Output the [X, Y] coordinate of the center of the cell containing the given text.  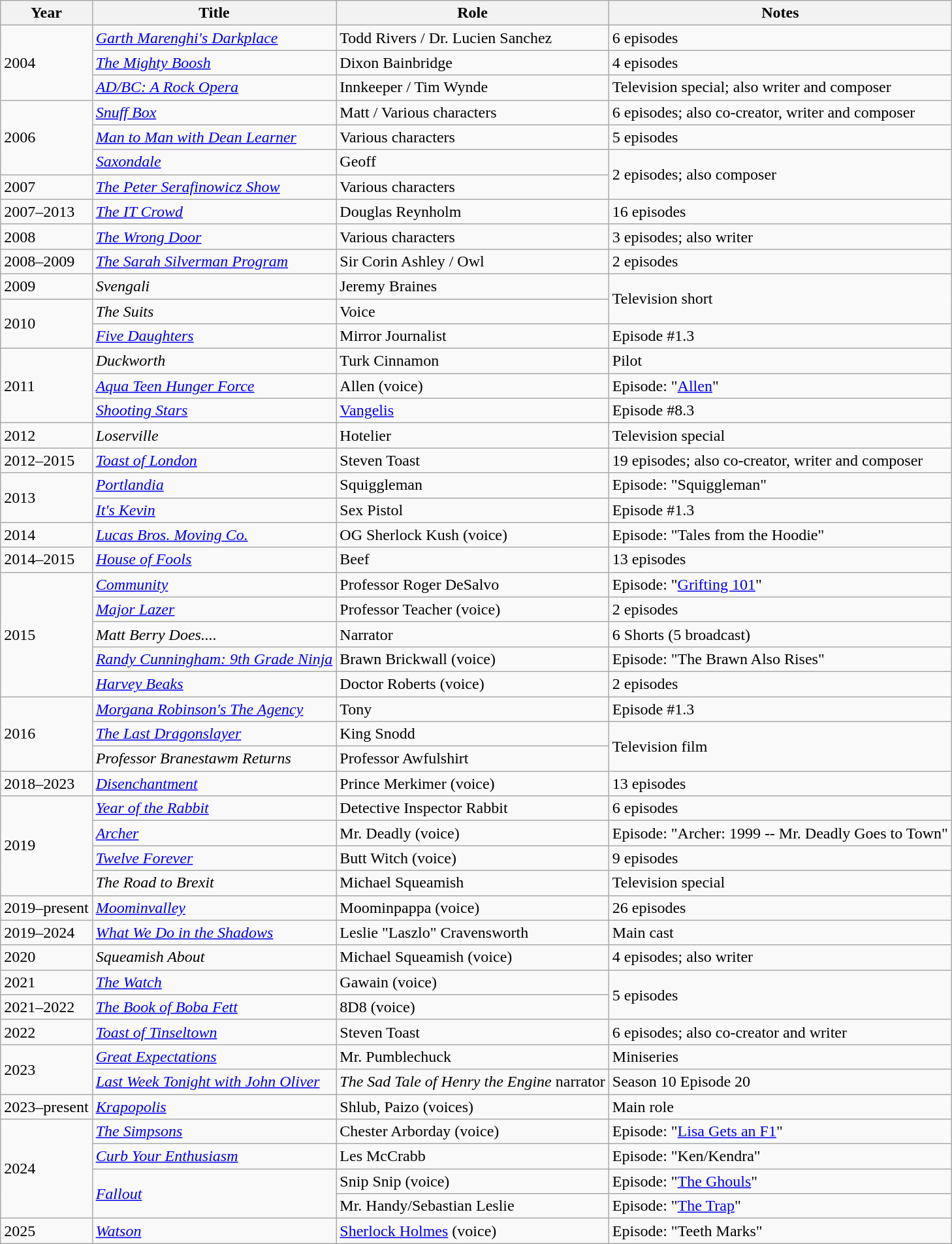
Lucas Bros. Moving Co. [214, 535]
6 episodes; also co-creator, writer and composer [780, 112]
Detective Inspector Rabbit [473, 808]
2008–2009 [46, 261]
2022 [46, 1032]
6 Shorts (5 broadcast) [780, 634]
Vangelis [473, 411]
4 episodes [780, 63]
2010 [46, 324]
Doctor Roberts (voice) [473, 684]
Miniseries [780, 1057]
Main cast [780, 933]
Innkeeper / Tim Wynde [473, 88]
Notes [780, 13]
The Last Dragonslayer [214, 734]
Television short [780, 298]
2019–2024 [46, 933]
Butt Witch (voice) [473, 858]
Brawn Brickwall (voice) [473, 659]
Snuff Box [214, 112]
Curb Your Enthusiasm [214, 1156]
2020 [46, 957]
Episode: "Grifting 101" [780, 584]
4 episodes; also writer [780, 957]
2007 [46, 187]
Morgana Robinson's The Agency [214, 709]
Pilot [780, 361]
Mr. Deadly (voice) [473, 833]
2 episodes; also composer [780, 174]
Professor Branestawm Returns [214, 759]
Squiggleman [473, 485]
Moominvalley [214, 908]
2016 [46, 733]
2004 [46, 63]
Year of the Rabbit [214, 808]
Episode: "The Ghouls" [780, 1181]
Sir Corin Ashley / Owl [473, 261]
2018–2023 [46, 784]
Mr. Pumblechuck [473, 1057]
Michael Squeamish [473, 883]
2019 [46, 846]
19 episodes; also co-creator, writer and composer [780, 460]
Leslie "Laszlo" Cravensworth [473, 933]
Tony [473, 709]
Chester Arborday (voice) [473, 1132]
The Suits [214, 311]
Todd Rivers / Dr. Lucien Sanchez [473, 38]
Narrator [473, 634]
2012 [46, 436]
2014–2015 [46, 560]
Archer [214, 833]
Jeremy Braines [473, 286]
The Book of Boba Fett [214, 1007]
8D8 (voice) [473, 1007]
AD/BC: A Rock Opera [214, 88]
King Snodd [473, 734]
Allen (voice) [473, 386]
Man to Man with Dean Learner [214, 137]
Disenchantment [214, 784]
Snip Snip (voice) [473, 1181]
Turk Cinnamon [473, 361]
6 episodes; also co-creator and writer [780, 1032]
Toast of Tinseltown [214, 1032]
Shlub, Paizo (voices) [473, 1107]
Matt / Various characters [473, 112]
Douglas Reynholm [473, 212]
Dixon Bainbridge [473, 63]
Major Lazer [214, 609]
Harvey Beaks [214, 684]
Saxondale [214, 162]
Toast of London [214, 460]
Watson [214, 1231]
Gawain (voice) [473, 982]
2015 [46, 634]
Great Expectations [214, 1057]
Last Week Tonight with John Oliver [214, 1081]
OG Sherlock Kush (voice) [473, 535]
3 episodes; also writer [780, 236]
Moominpappa (voice) [473, 908]
Episode: "Ken/Kendra" [780, 1156]
Randy Cunningham: 9th Grade Ninja [214, 659]
Matt Berry Does.... [214, 634]
2013 [46, 498]
Fallout [214, 1194]
2006 [46, 137]
Episode #8.3 [780, 411]
The Mighty Boosh [214, 63]
2021–2022 [46, 1007]
26 episodes [780, 908]
Episode: "Squiggleman" [780, 485]
Episode: "Tales from the Hoodie" [780, 535]
Episode: "The Brawn Also Rises" [780, 659]
Aqua Teen Hunger Force [214, 386]
Svengali [214, 286]
Episode: "The Trap" [780, 1206]
Shooting Stars [214, 411]
Professor Awfulshirt [473, 759]
Professor Roger DeSalvo [473, 584]
Voice [473, 311]
Mr. Handy/Sebastian Leslie [473, 1206]
The Sarah Silverman Program [214, 261]
Episode: "Lisa Gets an F1" [780, 1132]
Episode: "Archer: 1999 -- Mr. Deadly Goes to Town" [780, 833]
The Peter Serafinowicz Show [214, 187]
The Watch [214, 982]
2011 [46, 386]
House of Fools [214, 560]
2019–present [46, 908]
2008 [46, 236]
The Sad Tale of Henry the Engine narrator [473, 1081]
2025 [46, 1231]
Season 10 Episode 20 [780, 1081]
Title [214, 13]
Loserville [214, 436]
Main role [780, 1107]
2023–present [46, 1107]
Television film [780, 746]
Beef [473, 560]
Duckworth [214, 361]
2024 [46, 1169]
The IT Crowd [214, 212]
Michael Squeamish (voice) [473, 957]
Squeamish About [214, 957]
The Simpsons [214, 1132]
Prince Merkimer (voice) [473, 784]
2023 [46, 1069]
9 episodes [780, 858]
Episode: "Allen" [780, 386]
Les McCrabb [473, 1156]
What We Do in the Shadows [214, 933]
Sherlock Holmes (voice) [473, 1231]
It's Kevin [214, 510]
Mirror Journalist [473, 336]
2021 [46, 982]
2009 [46, 286]
16 episodes [780, 212]
2012–2015 [46, 460]
Krapopolis [214, 1107]
2014 [46, 535]
Professor Teacher (voice) [473, 609]
Television special; also writer and composer [780, 88]
Role [473, 13]
Five Daughters [214, 336]
Garth Marenghi's Darkplace [214, 38]
The Road to Brexit [214, 883]
2007–2013 [46, 212]
The Wrong Door [214, 236]
Twelve Forever [214, 858]
Year [46, 13]
Portlandia [214, 485]
Geoff [473, 162]
Community [214, 584]
Hotelier [473, 436]
Sex Pistol [473, 510]
Episode: "Teeth Marks" [780, 1231]
